Capture the cell that displays the provided text and extract its (X, Y) central coordinate. 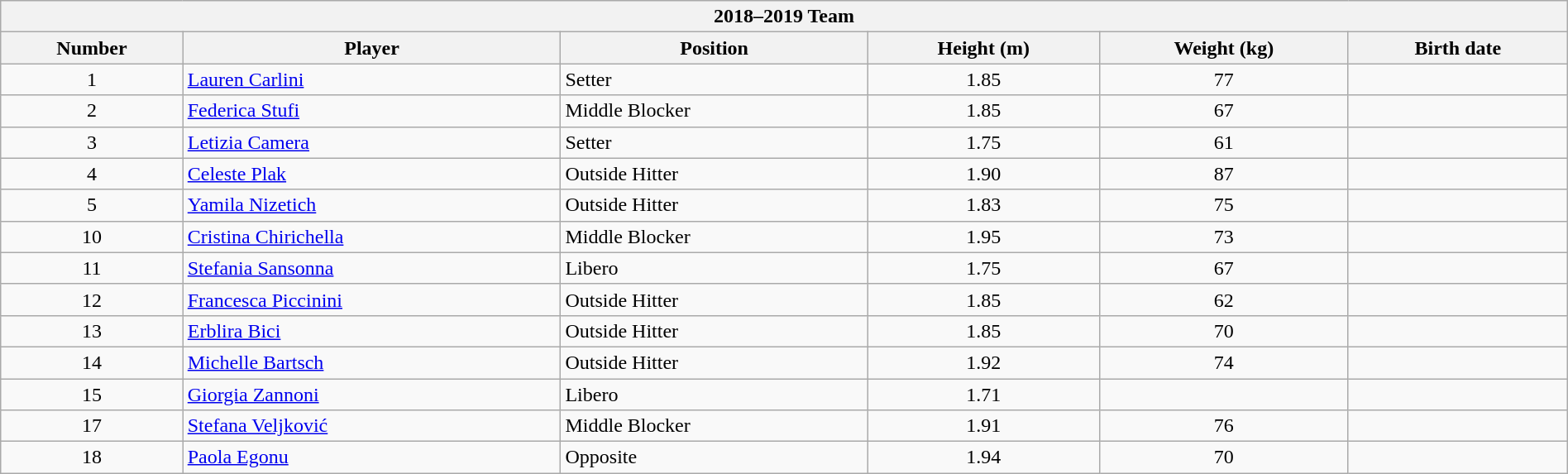
Weight (kg) (1224, 48)
Federica Stufi (372, 111)
76 (1224, 426)
2 (92, 111)
1.71 (983, 395)
12 (92, 299)
Stefania Sansonna (372, 268)
Yamila Nizetich (372, 205)
14 (92, 362)
Letizia Camera (372, 142)
87 (1224, 174)
Erblira Bici (372, 331)
1.94 (983, 457)
17 (92, 426)
1.92 (983, 362)
Player (372, 48)
1.91 (983, 426)
74 (1224, 362)
Cristina Chirichella (372, 237)
Number (92, 48)
61 (1224, 142)
1.95 (983, 237)
75 (1224, 205)
1 (92, 79)
Birth date (1457, 48)
Height (m) (983, 48)
Stefana Veljković (372, 426)
1.90 (983, 174)
Position (715, 48)
62 (1224, 299)
Francesca Piccinini (372, 299)
Opposite (715, 457)
2018–2019 Team (784, 17)
Paola Egonu (372, 457)
10 (92, 237)
1.83 (983, 205)
3 (92, 142)
4 (92, 174)
18 (92, 457)
13 (92, 331)
Giorgia Zannoni (372, 395)
Celeste Plak (372, 174)
15 (92, 395)
5 (92, 205)
77 (1224, 79)
11 (92, 268)
73 (1224, 237)
Lauren Carlini (372, 79)
Michelle Bartsch (372, 362)
